Output the [X, Y] coordinate of the center of the cell containing the given text.  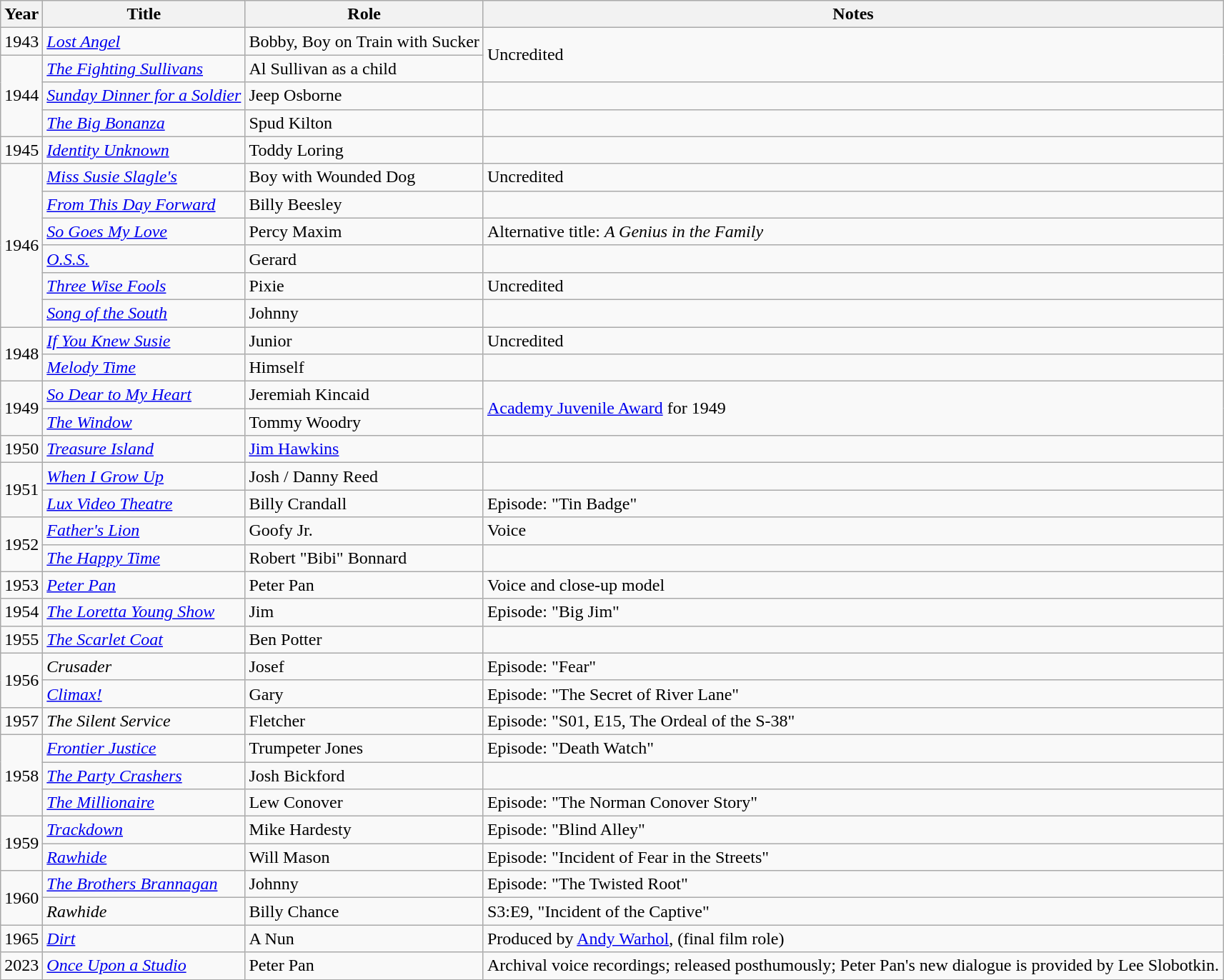
Frontier Justice [144, 748]
Melody Time [144, 368]
The Happy Time [144, 558]
Dirt [144, 939]
Identity Unknown [144, 150]
The Millionaire [144, 803]
Miss Susie Slagle's [144, 177]
Episode: "The Secret of River Lane" [853, 694]
Gerard [364, 259]
Pixie [364, 286]
Climax! [144, 694]
Jeremiah Kincaid [364, 395]
Notes [853, 14]
Bobby, Boy on Train with Sucker [364, 41]
1958 [21, 775]
Voice [853, 531]
A Nun [364, 939]
Mike Hardesty [364, 830]
Tommy Woodry [364, 422]
The Loretta Young Show [144, 612]
Himself [364, 368]
The Party Crashers [144, 775]
Episode: "Death Watch" [853, 748]
Jeep Osborne [364, 96]
The Big Bonanza [144, 123]
1946 [21, 245]
The Brothers Brannagan [144, 884]
Will Mason [364, 857]
Academy Juvenile Award for 1949 [853, 409]
Song of the South [144, 313]
Crusader [144, 666]
1945 [21, 150]
Episode: "Incident of Fear in the Streets" [853, 857]
Trumpeter Jones [364, 748]
1953 [21, 585]
Jim [364, 612]
1950 [21, 449]
2023 [21, 966]
Once Upon a Studio [144, 966]
The Window [144, 422]
1957 [21, 721]
Boy with Wounded Dog [364, 177]
Junior [364, 341]
Treasure Island [144, 449]
Voice and close-up model [853, 585]
If You Knew Susie [144, 341]
Role [364, 14]
Robert "Bibi" Bonnard [364, 558]
Josef [364, 666]
1954 [21, 612]
Episode: "Big Jim" [853, 612]
Goofy Jr. [364, 531]
1948 [21, 354]
So Goes My Love [144, 231]
Jim Hawkins [364, 449]
1952 [21, 544]
1960 [21, 898]
1965 [21, 939]
Archival voice recordings; released posthumously; Peter Pan's new dialogue is provided by Lee Slobotkin. [853, 966]
So Dear to My Heart [144, 395]
Year [21, 14]
Gary [364, 694]
Three Wise Fools [144, 286]
Father's Lion [144, 531]
Al Sullivan as a child [364, 69]
Lux Video Theatre [144, 504]
Josh / Danny Reed [364, 476]
1951 [21, 490]
Billy Beesley [364, 204]
Title [144, 14]
S3:E9, "Incident of the Captive" [853, 911]
O.S.S. [144, 259]
Percy Maxim [364, 231]
Trackdown [144, 830]
When I Grow Up [144, 476]
Fletcher [364, 721]
The Fighting Sullivans [144, 69]
Episode: "Fear" [853, 666]
Ben Potter [364, 639]
From This Day Forward [144, 204]
Produced by Andy Warhol, (final film role) [853, 939]
1943 [21, 41]
1949 [21, 409]
Episode: "The Twisted Root" [853, 884]
The Scarlet Coat [144, 639]
Lost Angel [144, 41]
Alternative title: A Genius in the Family [853, 231]
1944 [21, 96]
Billy Crandall [364, 504]
1956 [21, 680]
The Silent Service [144, 721]
Josh Bickford [364, 775]
1955 [21, 639]
Sunday Dinner for a Soldier [144, 96]
Episode: "The Norman Conover Story" [853, 803]
Episode: "S01, E15, The Ordeal of the S-38" [853, 721]
Toddy Loring [364, 150]
Lew Conover [364, 803]
Episode: "Blind Alley" [853, 830]
1959 [21, 844]
Billy Chance [364, 911]
Spud Kilton [364, 123]
Episode: "Tin Badge" [853, 504]
